Scan for the cell matching the given text and deliver its [x, y] coordinate at center. 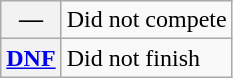
DNF [31, 58]
Did not compete [146, 20]
Did not finish [146, 58]
— [31, 20]
